Return the [x, y] coordinate for the center point of the cell that contains the specified text.  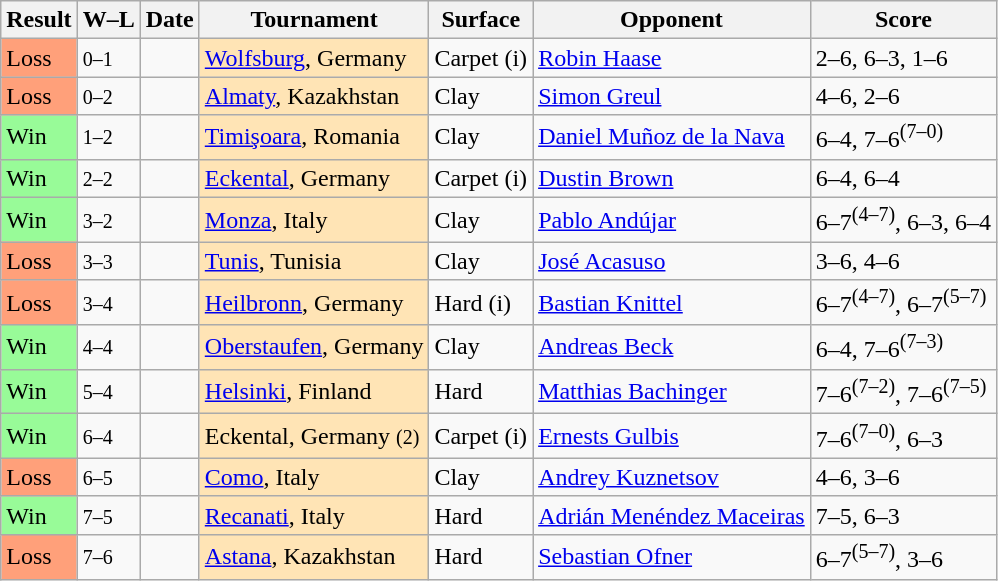
Wolfsburg, Germany [314, 58]
Simon Greul [672, 96]
7–5 [108, 515]
6–4 [108, 436]
7–6(7–0), 6–3 [903, 436]
6–7(5–7), 3–6 [903, 558]
4–6, 2–6 [903, 96]
Eckental, Germany (2) [314, 436]
Helsinki, Finland [314, 392]
Ernests Gulbis [672, 436]
Surface [481, 20]
6–7(4–7), 6–7(5–7) [903, 302]
6–4, 6–4 [903, 178]
Hard (i) [481, 302]
6–7(4–7), 6–3, 6–4 [903, 220]
7–6(7–2), 7–6(7–5) [903, 392]
3–6, 4–6 [903, 261]
Andrey Kuznetsov [672, 477]
Eckental, Germany [314, 178]
Astana, Kazakhstan [314, 558]
6–5 [108, 477]
Andreas Beck [672, 348]
Heilbronn, Germany [314, 302]
Sebastian Ofner [672, 558]
6–4, 7–6(7–3) [903, 348]
Matthias Bachinger [672, 392]
Robin Haase [672, 58]
Result [39, 20]
3–4 [108, 302]
3–2 [108, 220]
Score [903, 20]
José Acasuso [672, 261]
2–6, 6–3, 1–6 [903, 58]
Date [170, 20]
Dustin Brown [672, 178]
4–4 [108, 348]
Como, Italy [314, 477]
0–1 [108, 58]
2–2 [108, 178]
W–L [108, 20]
Tunis, Tunisia [314, 261]
6–4, 7–6(7–0) [903, 138]
Opponent [672, 20]
0–2 [108, 96]
Timişoara, Romania [314, 138]
Monza, Italy [314, 220]
5–4 [108, 392]
7–6 [108, 558]
Bastian Knittel [672, 302]
Pablo Andújar [672, 220]
4–6, 3–6 [903, 477]
3–3 [108, 261]
Adrián Menéndez Maceiras [672, 515]
Daniel Muñoz de la Nava [672, 138]
Almaty, Kazakhstan [314, 96]
Recanati, Italy [314, 515]
Tournament [314, 20]
7–5, 6–3 [903, 515]
1–2 [108, 138]
Oberstaufen, Germany [314, 348]
